Find where the given text appears and provide that cell's center as (x, y) coordinate. 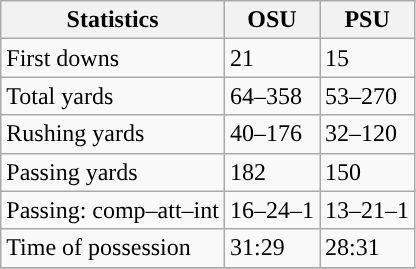
OSU (272, 20)
15 (368, 58)
Passing yards (113, 172)
21 (272, 58)
28:31 (368, 248)
First downs (113, 58)
13–21–1 (368, 210)
Statistics (113, 20)
Passing: comp–att–int (113, 210)
Rushing yards (113, 134)
PSU (368, 20)
53–270 (368, 96)
150 (368, 172)
64–358 (272, 96)
Total yards (113, 96)
32–120 (368, 134)
182 (272, 172)
31:29 (272, 248)
16–24–1 (272, 210)
Time of possession (113, 248)
40–176 (272, 134)
